Locate the cell with the specified text and output its [X, Y] center coordinate. 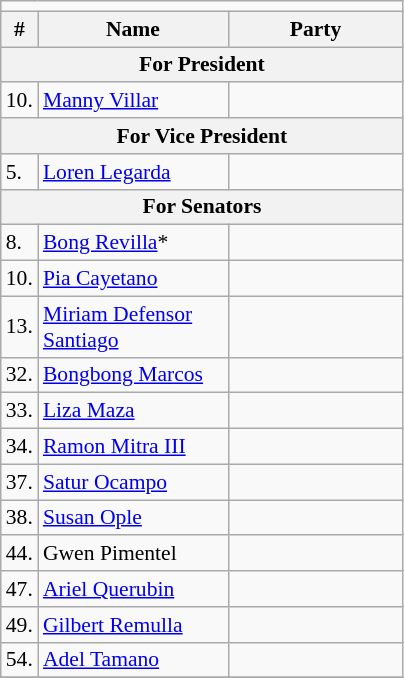
# [20, 29]
33. [20, 411]
47. [20, 589]
44. [20, 554]
Gilbert Remulla [133, 625]
Susan Ople [133, 518]
For Vice President [202, 136]
Satur Ocampo [133, 482]
Adel Tamano [133, 660]
Ariel Querubin [133, 589]
49. [20, 625]
37. [20, 482]
For President [202, 65]
5. [20, 172]
13. [20, 326]
38. [20, 518]
Ramon Mitra III [133, 447]
54. [20, 660]
Miriam Defensor Santiago [133, 326]
Bong Revilla* [133, 243]
Loren Legarda [133, 172]
For Senators [202, 207]
8. [20, 243]
Liza Maza [133, 411]
Name [133, 29]
34. [20, 447]
Gwen Pimentel [133, 554]
Bongbong Marcos [133, 375]
Pia Cayetano [133, 279]
Party [316, 29]
32. [20, 375]
Manny Villar [133, 101]
